Return the [X, Y] coordinate for the center point of the cell that contains the specified text.  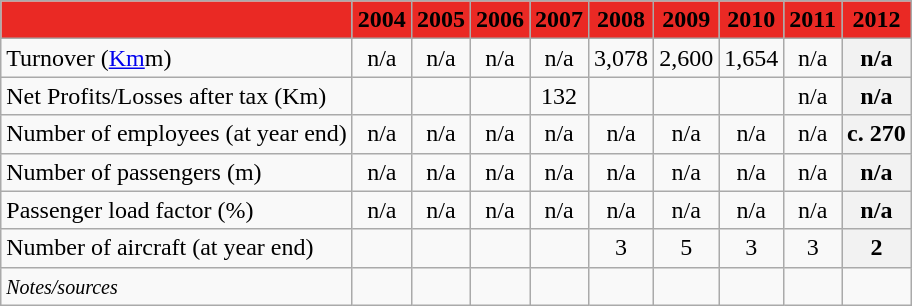
2005 [440, 20]
2009 [686, 20]
Notes/sources [177, 286]
132 [560, 96]
2010 [752, 20]
c. 270 [877, 134]
2011 [813, 20]
2,600 [686, 58]
Turnover (Kmm) [177, 58]
2 [877, 248]
Net Profits/Losses after tax (Km) [177, 96]
2012 [877, 20]
Number of employees (at year end) [177, 134]
Number of aircraft (at year end) [177, 248]
2004 [382, 20]
5 [686, 248]
2006 [500, 20]
1,654 [752, 58]
Passenger load factor (%) [177, 210]
3,078 [622, 58]
2007 [560, 20]
Number of passengers (m) [177, 172]
2008 [622, 20]
